Detect which cell encompasses the target text, then output its (X, Y) center coordinate. 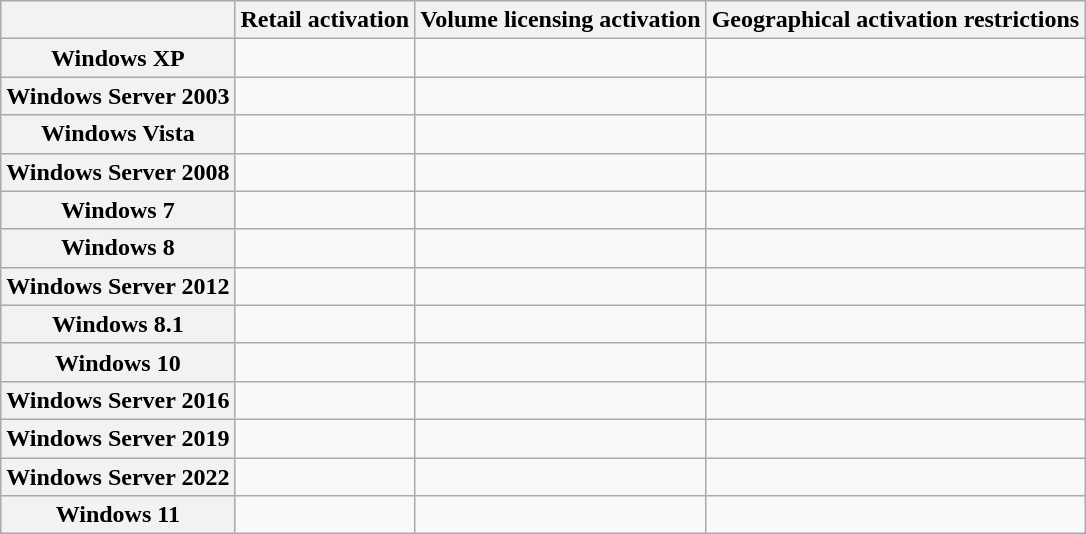
Windows Vista (118, 134)
Windows Server 2016 (118, 400)
Volume licensing activation (561, 20)
Windows 11 (118, 515)
Windows Server 2019 (118, 438)
Windows Server 2003 (118, 96)
Windows 8.1 (118, 324)
Geographical activation restrictions (896, 20)
Windows 7 (118, 210)
Windows 10 (118, 362)
Windows Server 2008 (118, 172)
Windows Server 2022 (118, 477)
Windows 8 (118, 248)
Retail activation (325, 20)
Windows XP (118, 58)
Windows Server 2012 (118, 286)
